Return (X, Y) of the center of cell containing provided text 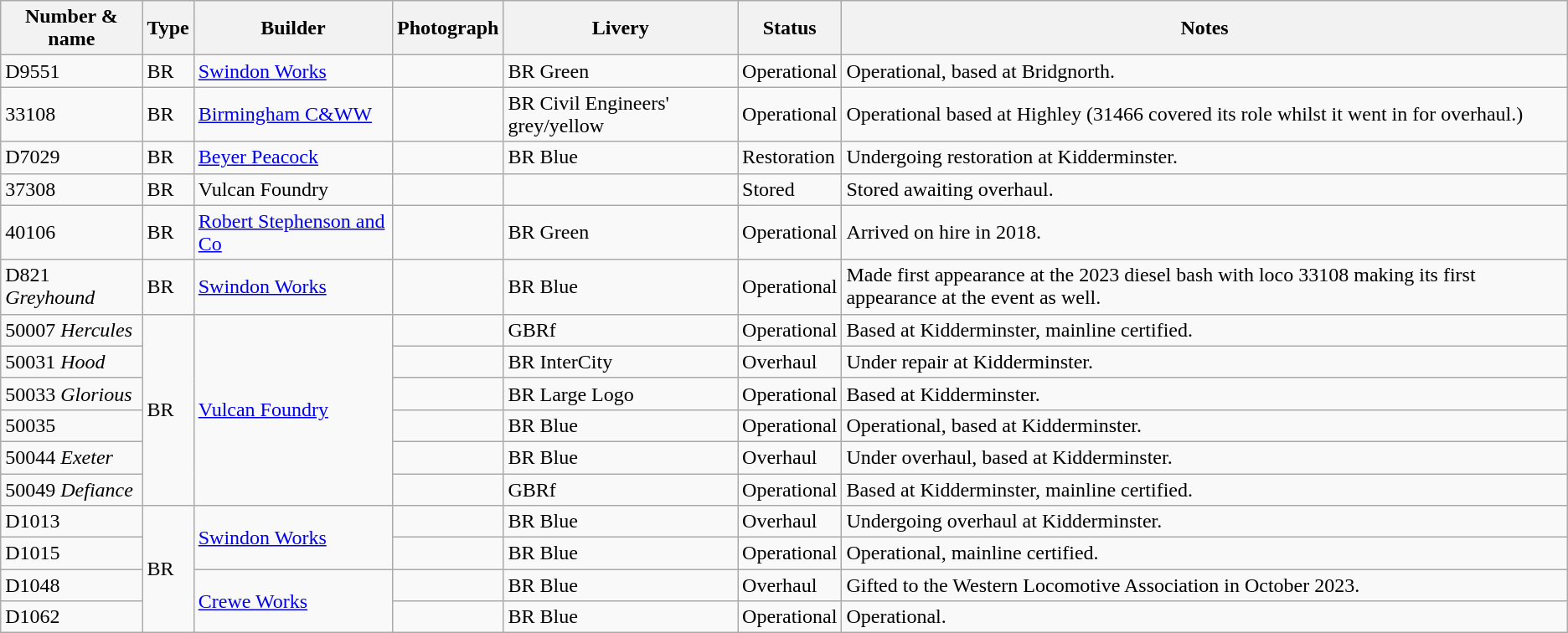
Under overhaul, based at Kidderminster. (1204, 457)
D1062 (72, 617)
37308 (72, 189)
50033 Glorious (72, 394)
D7029 (72, 157)
Operational, mainline certified. (1204, 553)
Under repair at Kidderminster. (1204, 362)
Undergoing restoration at Kidderminster. (1204, 157)
Operational, based at Kidderminster. (1204, 425)
D821 Greyhound (72, 286)
Undergoing overhaul at Kidderminster. (1204, 522)
D9551 (72, 71)
50031 Hood (72, 362)
Birmingham C&WW (293, 114)
Stored awaiting overhaul. (1204, 189)
50049 Defiance (72, 490)
Arrived on hire in 2018. (1204, 233)
33108 (72, 114)
Stored (790, 189)
Operational based at Highley (31466 covered its role whilst it went in for overhaul.) (1204, 114)
Livery (621, 28)
Operational. (1204, 617)
Number & name (72, 28)
40106 (72, 233)
BR InterCity (621, 362)
Type (168, 28)
BR Large Logo (621, 394)
D1048 (72, 585)
Gifted to the Western Locomotive Association in October 2023. (1204, 585)
50007 Hercules (72, 330)
Photograph (448, 28)
D1015 (72, 553)
Based at Kidderminster. (1204, 394)
Status (790, 28)
Made first appearance at the 2023 diesel bash with loco 33108 making its first appearance at the event as well. (1204, 286)
Notes (1204, 28)
BR Civil Engineers' grey/yellow (621, 114)
Beyer Peacock (293, 157)
Robert Stephenson and Co (293, 233)
Restoration (790, 157)
Builder (293, 28)
50044 Exeter (72, 457)
Operational, based at Bridgnorth. (1204, 71)
D1013 (72, 522)
50035 (72, 425)
Crewe Works (293, 601)
